Return (X, Y) of the center of cell containing provided text 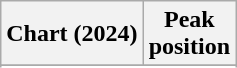
Chart (2024) (72, 34)
Peakposition (189, 34)
